Return (x, y) of the center of cell containing provided text 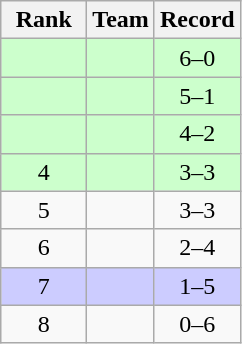
Rank (44, 20)
7 (44, 286)
6 (44, 248)
5–1 (197, 96)
2–4 (197, 248)
4–2 (197, 134)
1–5 (197, 286)
4 (44, 172)
6–0 (197, 58)
Team (121, 20)
8 (44, 324)
0–6 (197, 324)
5 (44, 210)
Record (197, 20)
